For the text-containing cell, return its midpoint in (x, y) coordinate format. 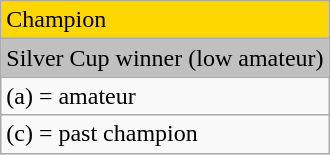
Champion (165, 20)
(a) = amateur (165, 96)
Silver Cup winner (low amateur) (165, 58)
(c) = past champion (165, 134)
